Identify which cell holds the provided text, then report its [X, Y] central coordinate. 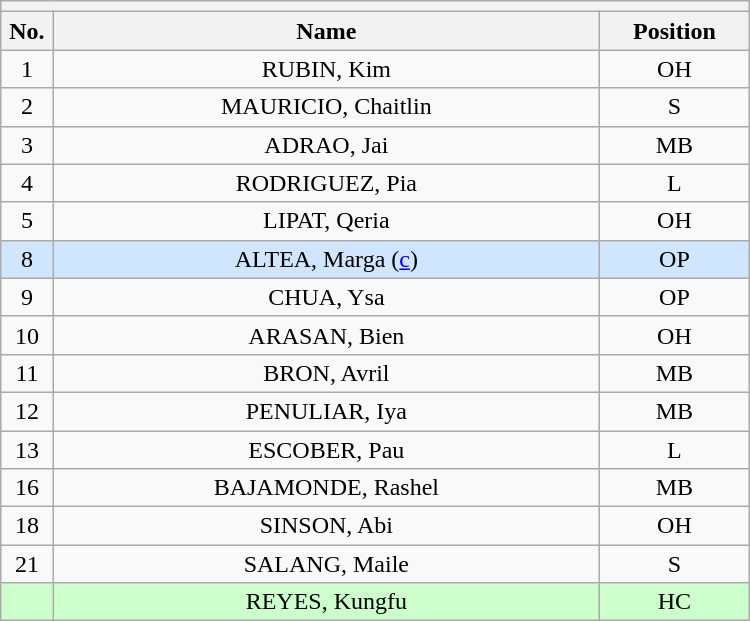
CHUA, Ysa [326, 297]
5 [27, 221]
MAURICIO, Chaitlin [326, 107]
21 [27, 564]
3 [27, 145]
No. [27, 31]
REYES, Kungfu [326, 602]
BAJAMONDE, Rashel [326, 488]
SINSON, Abi [326, 526]
13 [27, 449]
PENULIAR, Iya [326, 411]
SALANG, Maile [326, 564]
8 [27, 259]
4 [27, 183]
10 [27, 335]
ARASAN, Bien [326, 335]
Position [675, 31]
12 [27, 411]
11 [27, 373]
1 [27, 69]
9 [27, 297]
18 [27, 526]
ADRAO, Jai [326, 145]
RUBIN, Kim [326, 69]
ALTEA, Marga (c) [326, 259]
RODRIGUEZ, Pia [326, 183]
BRON, Avril [326, 373]
Name [326, 31]
HC [675, 602]
LIPAT, Qeria [326, 221]
16 [27, 488]
ESCOBER, Pau [326, 449]
2 [27, 107]
